Determine the [x, y] coordinate at the center of the cell enclosing the given text.  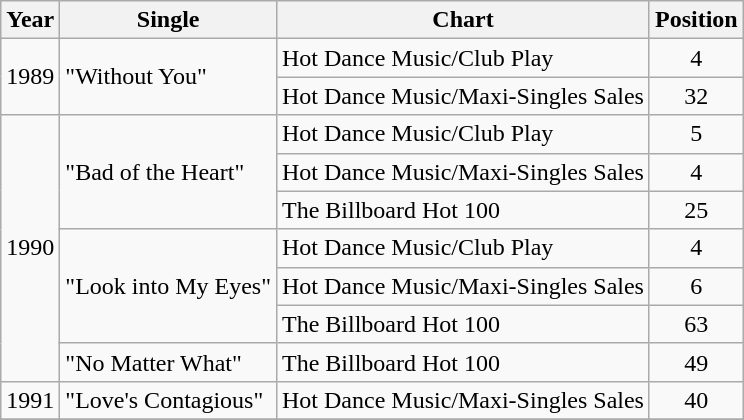
63 [696, 324]
1991 [30, 400]
40 [696, 400]
"Bad of the Heart" [168, 172]
6 [696, 286]
"Without You" [168, 77]
Single [168, 20]
5 [696, 134]
49 [696, 362]
25 [696, 210]
32 [696, 96]
1989 [30, 77]
"Love's Contagious" [168, 400]
"No Matter What" [168, 362]
Year [30, 20]
1990 [30, 248]
Position [696, 20]
Chart [462, 20]
"Look into My Eyes" [168, 286]
